Pinpoint the cell where the given text exists, returning its (X, Y) midpoint coordinate. 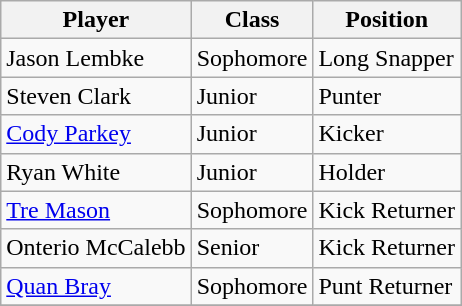
Cody Parkey (96, 134)
Steven Clark (96, 96)
Onterio McCalebb (96, 248)
Punt Returner (387, 286)
Player (96, 20)
Ryan White (96, 172)
Tre Mason (96, 210)
Punter (387, 96)
Class (252, 20)
Holder (387, 172)
Jason Lembke (96, 58)
Senior (252, 248)
Quan Bray (96, 286)
Position (387, 20)
Kicker (387, 134)
Long Snapper (387, 58)
